Determine the [X, Y] coordinate at the center of the cell enclosing the given text.  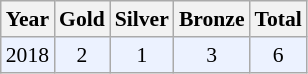
Year [28, 19]
6 [278, 55]
Silver [142, 19]
2 [82, 55]
Total [278, 19]
3 [212, 55]
Bronze [212, 19]
1 [142, 55]
2018 [28, 55]
Gold [82, 19]
